Return the (x, y) coordinate for the center point of the cell that contains the specified text.  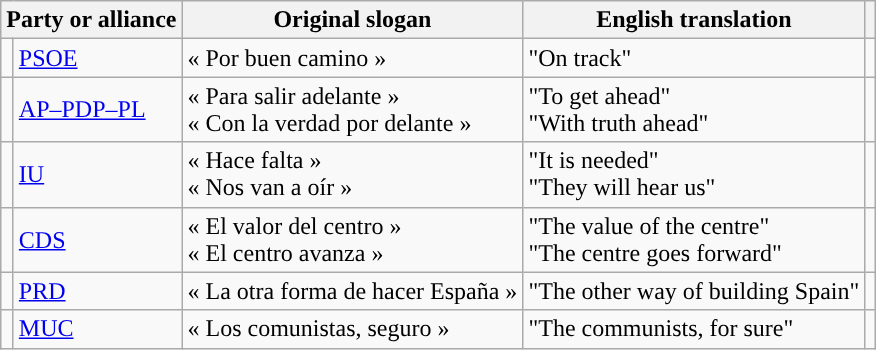
IU (98, 174)
Party or alliance (92, 20)
PSOE (98, 58)
"To get ahead""With truth ahead" (694, 110)
"It is needed""They will hear us" (694, 174)
« La otra forma de hacer España » (352, 291)
Original slogan (352, 20)
English translation (694, 20)
"The value of the centre""The centre goes forward" (694, 240)
« El valor del centro »« El centro avanza » (352, 240)
"The communists, for sure" (694, 329)
"The other way of building Spain" (694, 291)
« Los comunistas, seguro » (352, 329)
PRD (98, 291)
« Por buen camino » (352, 58)
« Hace falta »« Nos van a oír » (352, 174)
« Para salir adelante »« Con la verdad por delante » (352, 110)
AP–PDP–PL (98, 110)
CDS (98, 240)
"On track" (694, 58)
MUC (98, 329)
